Identify which cell holds the provided text, then report its (X, Y) central coordinate. 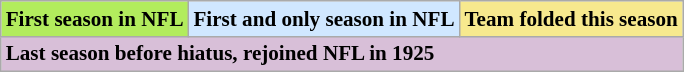
First and only season in NFL (324, 18)
Last season before hiatus, rejoined NFL in 1925 (342, 54)
Team folded this season (570, 18)
First season in NFL (95, 18)
